Extract the [x, y] coordinate from the center of the cell holding the provided text.  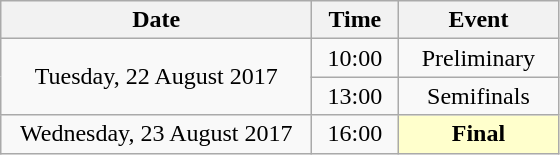
10:00 [355, 58]
13:00 [355, 96]
Wednesday, 23 August 2017 [156, 134]
Time [355, 20]
Tuesday, 22 August 2017 [156, 77]
16:00 [355, 134]
Date [156, 20]
Preliminary [478, 58]
Final [478, 134]
Event [478, 20]
Semifinals [478, 96]
